Return the [x, y] coordinate for the center point of the cell that contains the specified text.  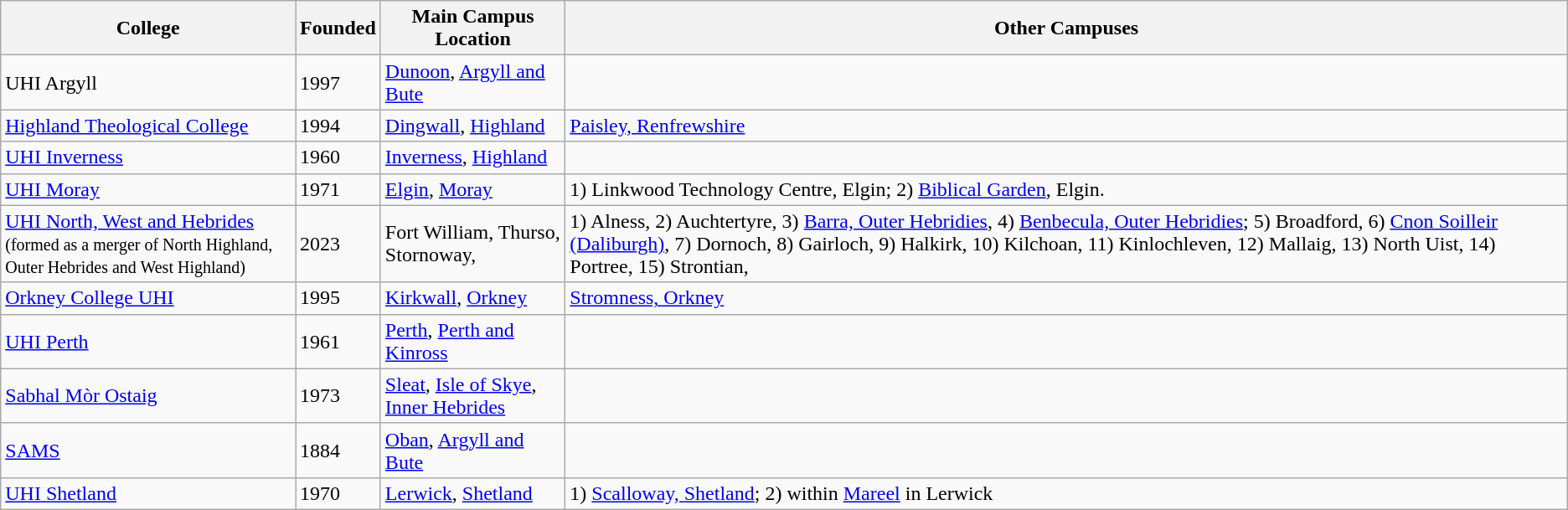
Sabhal Mòr Ostaig [148, 395]
Stromness, Orkney [1066, 298]
Paisley, Renfrewshire [1066, 126]
1970 [338, 493]
Sleat, Isle of Skye, Inner Hebrides [472, 395]
Main Campus Location [472, 28]
SAMS [148, 451]
Lerwick, Shetland [472, 493]
College [148, 28]
1994 [338, 126]
1997 [338, 82]
UHI North, West and Hebrides(formed as a merger of North Highland, Outer Hebrides and West Highland) [148, 244]
1971 [338, 189]
Orkney College UHI [148, 298]
Inverness, Highland [472, 157]
Elgin, Moray [472, 189]
Fort William, Thurso, Stornoway, [472, 244]
1973 [338, 395]
UHI Perth [148, 342]
1) Linkwood Technology Centre, Elgin; 2) Biblical Garden, Elgin. [1066, 189]
Dunoon, Argyll and Bute [472, 82]
UHI Moray [148, 189]
1995 [338, 298]
UHI Shetland [148, 493]
Dingwall, Highland [472, 126]
Highland Theological College [148, 126]
Oban, Argyll and Bute [472, 451]
Other Campuses [1066, 28]
Founded [338, 28]
1960 [338, 157]
1884 [338, 451]
UHI Inverness [148, 157]
Kirkwall, Orkney [472, 298]
Perth, Perth and Kinross [472, 342]
2023 [338, 244]
1961 [338, 342]
1) Scalloway, Shetland; 2) within Mareel in Lerwick [1066, 493]
UHI Argyll [148, 82]
